Locate the cell with the specified text and output its [x, y] center coordinate. 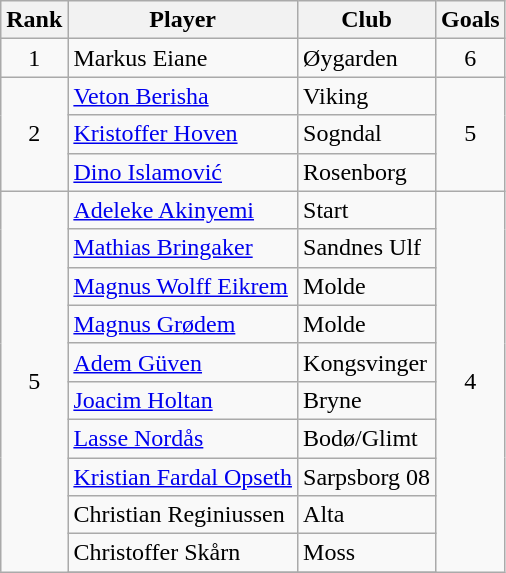
Club [367, 20]
Kristoffer Hoven [183, 134]
Alta [367, 515]
1 [34, 58]
Kongsvinger [367, 362]
Kristian Fardal Opseth [183, 477]
Christian Reginiussen [183, 515]
Dino Islamović [183, 172]
Adem Güven [183, 362]
Start [367, 210]
4 [470, 382]
Moss [367, 553]
Bodø/Glimt [367, 438]
Joacim Holtan [183, 400]
Lasse Nordås [183, 438]
Sarpsborg 08 [367, 477]
Rosenborg [367, 172]
6 [470, 58]
Mathias Bringaker [183, 248]
Adeleke Akinyemi [183, 210]
Sandnes Ulf [367, 248]
Bryne [367, 400]
Øygarden [367, 58]
Sogndal [367, 134]
Magnus Grødem [183, 324]
Magnus Wolff Eikrem [183, 286]
Markus Eiane [183, 58]
Goals [470, 20]
Viking [367, 96]
Rank [34, 20]
Veton Berisha [183, 96]
Player [183, 20]
2 [34, 134]
Christoffer Skårn [183, 553]
